Find where the given text appears and provide that cell's center as (x, y) coordinate. 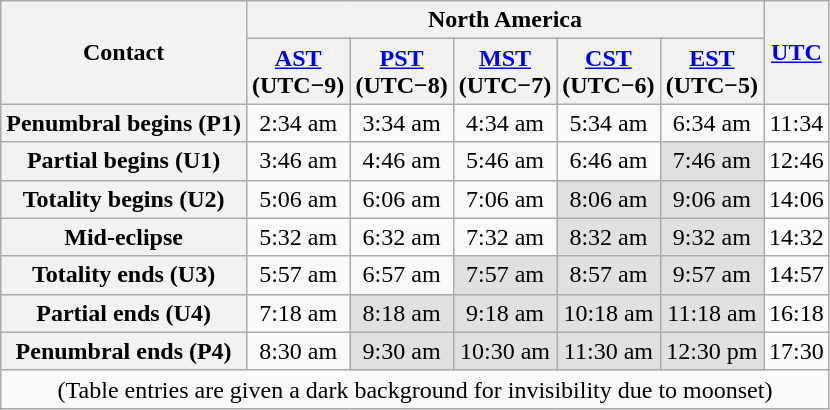
8:32 am (608, 237)
7:32 am (504, 237)
(Table entries are given a dark background for invisibility due to moonset) (416, 389)
Totality ends (U3) (124, 275)
6:34 am (712, 123)
14:57 (797, 275)
Partial ends (U4) (124, 313)
UTC (797, 52)
9:18 am (504, 313)
16:18 (797, 313)
6:06 am (402, 199)
5:46 am (504, 161)
11:30 am (608, 351)
7:57 am (504, 275)
8:30 am (298, 351)
10:18 am (608, 313)
Mid-eclipse (124, 237)
11:18 am (712, 313)
MST(UTC−7) (504, 72)
14:06 (797, 199)
5:57 am (298, 275)
4:34 am (504, 123)
AST(UTC−9) (298, 72)
3:46 am (298, 161)
4:46 am (402, 161)
3:34 am (402, 123)
17:30 (797, 351)
7:06 am (504, 199)
5:06 am (298, 199)
Partial begins (U1) (124, 161)
Totality begins (U2) (124, 199)
10:30 am (504, 351)
14:32 (797, 237)
Contact (124, 52)
Penumbral ends (P4) (124, 351)
8:18 am (402, 313)
2:34 am (298, 123)
Penumbral begins (P1) (124, 123)
9:57 am (712, 275)
8:06 am (608, 199)
8:57 am (608, 275)
9:32 am (712, 237)
CST(UTC−6) (608, 72)
6:46 am (608, 161)
7:46 am (712, 161)
7:18 am (298, 313)
11:34 (797, 123)
PST(UTC−8) (402, 72)
5:34 am (608, 123)
EST(UTC−5) (712, 72)
9:06 am (712, 199)
5:32 am (298, 237)
12:46 (797, 161)
6:32 am (402, 237)
6:57 am (402, 275)
12:30 pm (712, 351)
9:30 am (402, 351)
North America (504, 20)
